From the cell containing the given text, extract its center point as [x, y] coordinate. 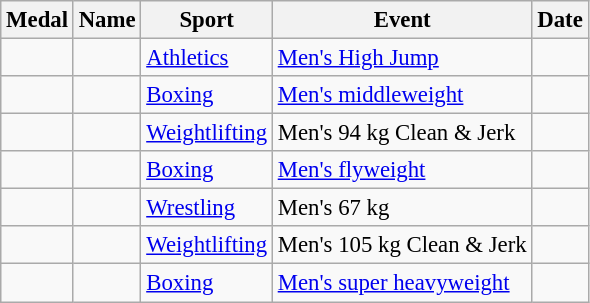
Men's super heavyweight [402, 283]
Men's High Jump [402, 58]
Men's 94 kg Clean & Jerk [402, 133]
Name [107, 20]
Date [560, 20]
Men's middleweight [402, 95]
Sport [207, 20]
Men's 67 kg [402, 208]
Athletics [207, 58]
Medal [38, 20]
Event [402, 20]
Wrestling [207, 208]
Men's 105 kg Clean & Jerk [402, 245]
Men's flyweight [402, 170]
